Scan for the cell matching the given text and deliver its (X, Y) coordinate at center. 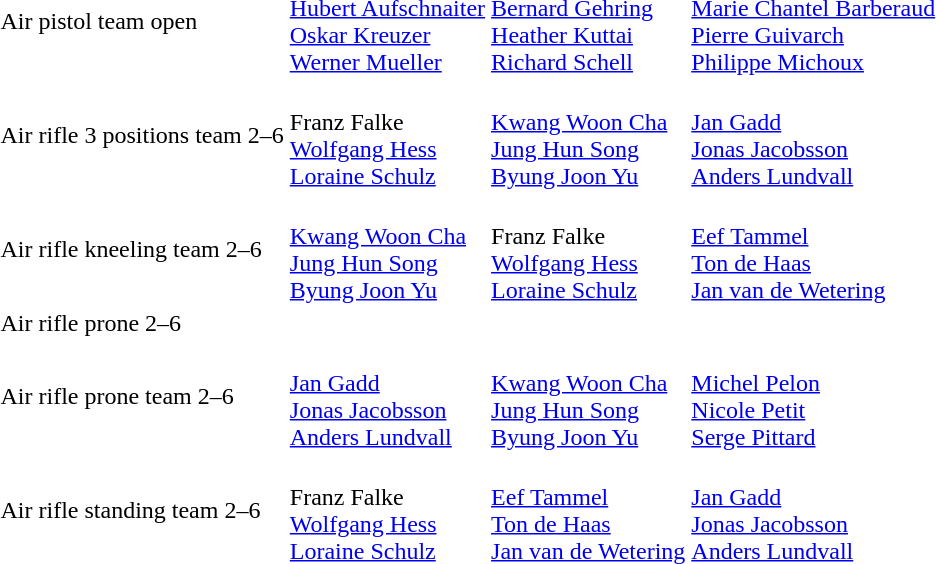
Jan Gadd Jonas Jacobsson Anders Lundvall (387, 396)
